Return [x, y] of the center of cell containing provided text 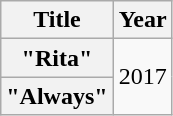
Year [142, 20]
"Always" [57, 96]
Title [57, 20]
"Rita" [57, 58]
2017 [142, 77]
